Detect which cell encompasses the target text, then output its [x, y] center coordinate. 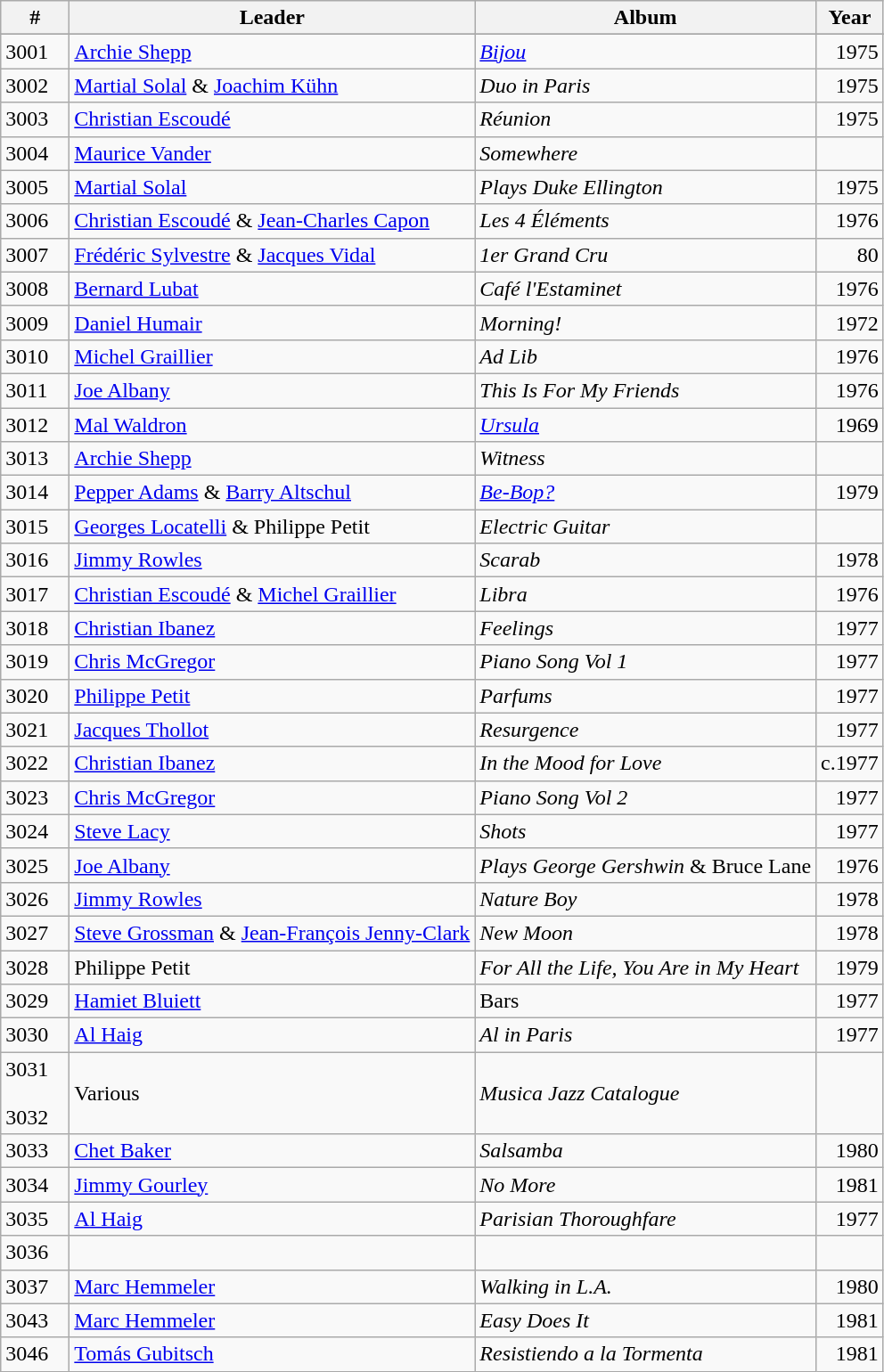
3012 [36, 425]
3033 [36, 1151]
Michel Graillier [273, 356]
3005 [36, 187]
3003 [36, 119]
Steve Lacy [273, 831]
This Is For My Friends [645, 390]
Morning! [645, 323]
Be-Bop? [645, 493]
Jacques Thollot [273, 730]
Album [645, 18]
Nature Boy [645, 899]
Al in Paris [645, 1035]
Scarab [645, 560]
Café l'Estaminet [645, 289]
Martial Solal & Joachim Kühn [273, 86]
Leader [273, 18]
# [36, 18]
c.1977 [850, 764]
Resurgence [645, 730]
3036 [36, 1253]
No More [645, 1185]
Georges Locatelli & Philippe Petit [273, 527]
3043 [36, 1320]
3004 [36, 153]
Pepper Adams & Barry Altschul [273, 493]
Christian Escoudé [273, 119]
Réunion [645, 119]
Musica Jazz Catalogue [645, 1093]
3015 [36, 527]
3029 [36, 1001]
Tomás Gubitsch [273, 1354]
3027 [36, 933]
3018 [36, 628]
3006 [36, 221]
Salsamba [645, 1151]
Parfums [645, 696]
3013 [36, 459]
Electric Guitar [645, 527]
Plays Duke Ellington [645, 187]
Various [273, 1093]
3008 [36, 289]
3016 [36, 560]
Plays George Gershwin & Bruce Lane [645, 865]
Libra [645, 594]
Piano Song Vol 2 [645, 797]
1er Grand Cru [645, 255]
3025 [36, 865]
Witness [645, 459]
3028 [36, 967]
Shots [645, 831]
3011 [36, 390]
3046 [36, 1354]
Steve Grossman & Jean-François Jenny-Clark [273, 933]
Bars [645, 1001]
3034 [36, 1185]
3019 [36, 662]
3023 [36, 797]
3037 [36, 1286]
3002 [36, 86]
3007 [36, 255]
3022 [36, 764]
In the Mood for Love [645, 764]
Year [850, 18]
Parisian Thoroughfare [645, 1219]
3009 [36, 323]
Piano Song Vol 1 [645, 662]
1969 [850, 425]
Bijou [645, 52]
3014 [36, 493]
Walking in L.A. [645, 1286]
Maurice Vander [273, 153]
3024 [36, 831]
Ursula [645, 425]
80 [850, 255]
3020 [36, 696]
Hamiet Bluiett [273, 1001]
Christian Escoudé & Michel Graillier [273, 594]
1972 [850, 323]
Frédéric Sylvestre & Jacques Vidal [273, 255]
Daniel Humair [273, 323]
Somewhere [645, 153]
30313032 [36, 1093]
Ad Lib [645, 356]
Chet Baker [273, 1151]
New Moon [645, 933]
3030 [36, 1035]
Martial Solal [273, 187]
Christian Escoudé & Jean-Charles Capon [273, 221]
For All the Life, You Are in My Heart [645, 967]
3026 [36, 899]
Easy Does It [645, 1320]
Duo in Paris [645, 86]
Mal Waldron [273, 425]
Les 4 Éléments [645, 221]
3010 [36, 356]
Resistiendo a la Tormenta [645, 1354]
Jimmy Gourley [273, 1185]
3001 [36, 52]
Feelings [645, 628]
3021 [36, 730]
Bernard Lubat [273, 289]
3017 [36, 594]
3035 [36, 1219]
